Determine the [x, y] coordinate at the center of the cell enclosing the given text.  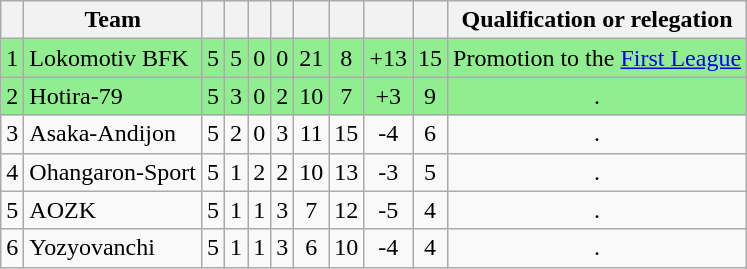
Asaka-Andijon [113, 134]
-5 [388, 210]
+13 [388, 58]
Qualification or relegation [598, 20]
-3 [388, 172]
12 [346, 210]
Team [113, 20]
9 [430, 96]
+3 [388, 96]
13 [346, 172]
11 [312, 134]
Hotira-79 [113, 96]
21 [312, 58]
Lokomotiv BFK [113, 58]
AOZK [113, 210]
Ohangaron-Sport [113, 172]
8 [346, 58]
Yozyovanchi [113, 248]
Promotion to the First League [598, 58]
